From the cell containing the given text, extract its center point as [x, y] coordinate. 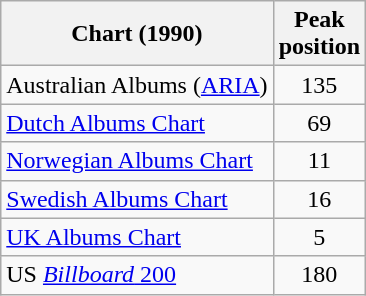
11 [319, 161]
5 [319, 237]
16 [319, 199]
69 [319, 123]
Norwegian Albums Chart [137, 161]
Dutch Albums Chart [137, 123]
Swedish Albums Chart [137, 199]
Chart (1990) [137, 34]
Australian Albums (ARIA) [137, 85]
Peakposition [319, 34]
UK Albums Chart [137, 237]
180 [319, 275]
US Billboard 200 [137, 275]
135 [319, 85]
